Locate the cell with the specified text and output its (x, y) center coordinate. 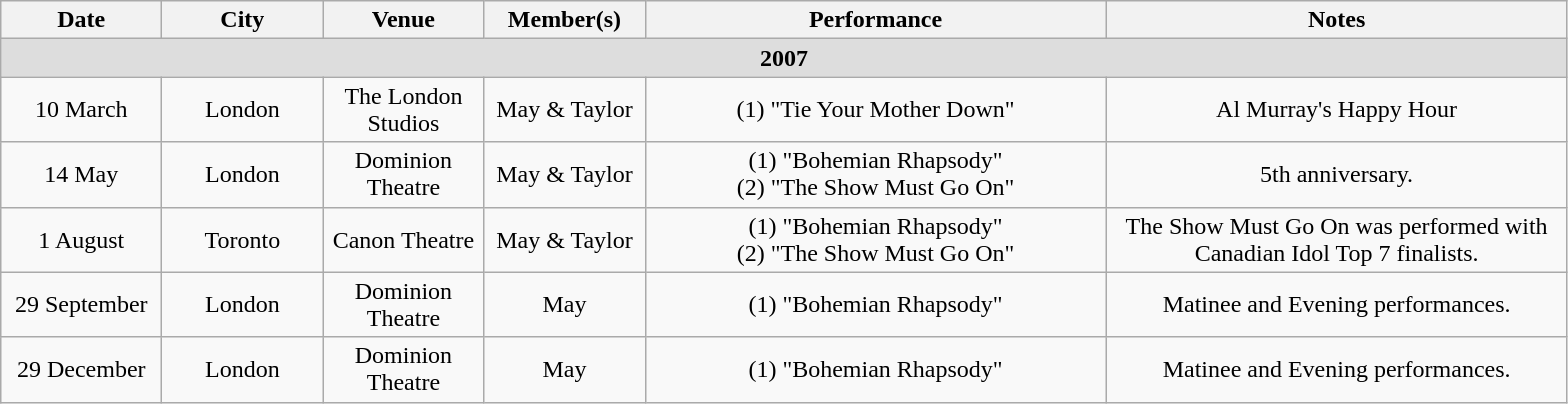
Member(s) (564, 20)
5th anniversary. (1336, 174)
14 May (82, 174)
Al Murray's Happy Hour (1336, 110)
29 December (82, 370)
Toronto (242, 240)
Canon Theatre (404, 240)
Date (82, 20)
The Show Must Go On was performed with Canadian Idol Top 7 finalists. (1336, 240)
10 March (82, 110)
(1) "Tie Your Mother Down" (876, 110)
29 September (82, 304)
Notes (1336, 20)
Venue (404, 20)
1 August (82, 240)
City (242, 20)
Performance (876, 20)
The London Studios (404, 110)
2007 (784, 58)
